Extract the [x, y] coordinate from the center of the cell holding the provided text.  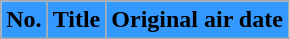
Title [76, 20]
No. [24, 20]
Original air date [198, 20]
